From the cell containing the given text, extract its center point as [X, Y] coordinate. 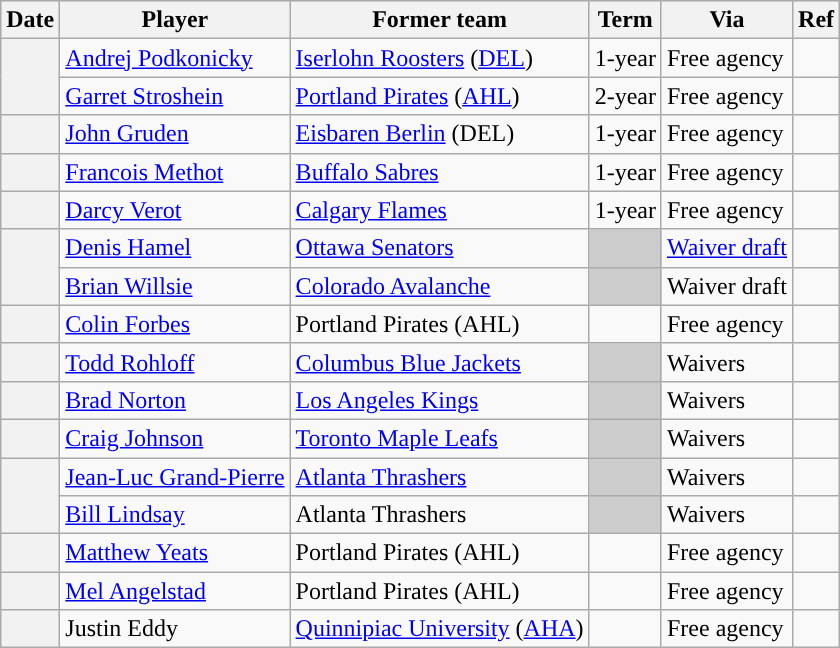
Garret Stroshein [175, 96]
Andrej Podkonicky [175, 58]
Los Angeles Kings [440, 400]
Ottawa Senators [440, 248]
John Gruden [175, 134]
Buffalo Sabres [440, 172]
Todd Rohloff [175, 362]
Former team [440, 20]
Brian Willsie [175, 286]
Calgary Flames [440, 210]
Darcy Verot [175, 210]
Date [30, 20]
Player [175, 20]
Bill Lindsay [175, 515]
Colorado Avalanche [440, 286]
Columbus Blue Jackets [440, 362]
Term [625, 20]
Eisbaren Berlin (DEL) [440, 134]
Brad Norton [175, 400]
Ref [816, 20]
Jean-Luc Grand-Pierre [175, 477]
Craig Johnson [175, 438]
Colin Forbes [175, 324]
Francois Methot [175, 172]
Quinnipiac University (AHA) [440, 629]
Matthew Yeats [175, 553]
2-year [625, 96]
Denis Hamel [175, 248]
Mel Angelstad [175, 591]
Iserlohn Roosters (DEL) [440, 58]
Toronto Maple Leafs [440, 438]
Via [726, 20]
Justin Eddy [175, 629]
